Pinpoint the cell where the given text exists, returning its [x, y] midpoint coordinate. 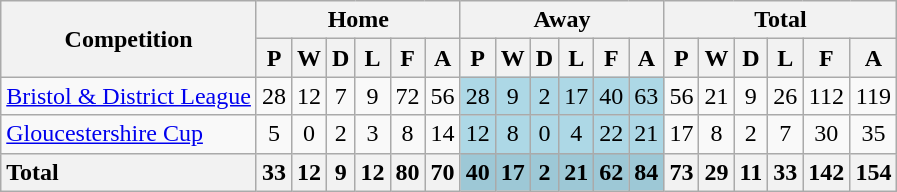
22 [612, 134]
62 [612, 172]
29 [716, 172]
119 [874, 96]
Home [358, 20]
80 [408, 172]
35 [874, 134]
Bristol & District League [129, 96]
3 [372, 134]
4 [576, 134]
Gloucestershire Cup [129, 134]
84 [646, 172]
154 [874, 172]
112 [826, 96]
142 [826, 172]
72 [408, 96]
30 [826, 134]
73 [682, 172]
Away [562, 20]
70 [442, 172]
14 [442, 134]
Competition [129, 39]
5 [274, 134]
63 [646, 96]
26 [786, 96]
11 [751, 172]
